Search for the cell housing the specified text and yield its (x, y) center coordinate. 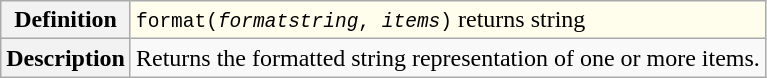
Returns the formatted string representation of one or more items. (448, 58)
Description (66, 58)
format(formatstring, items) returns string (448, 20)
Definition (66, 20)
